Find where the given text appears and provide that cell's center as [x, y] coordinate. 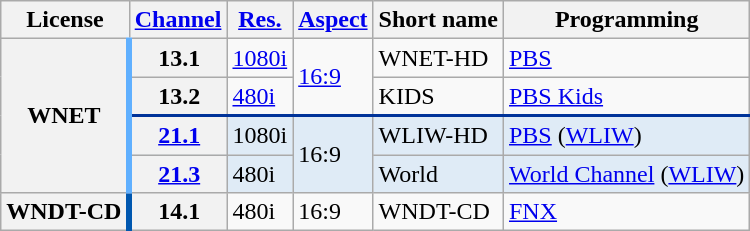
License [65, 20]
KIDS [438, 96]
WNET [65, 116]
Res. [260, 20]
21.1 [178, 136]
World [438, 173]
14.1 [178, 212]
13.2 [178, 96]
PBS Kids [626, 96]
Aspect [333, 20]
World Channel (WLIW) [626, 173]
Programming [626, 20]
Channel [178, 20]
FNX [626, 212]
PBS [626, 58]
13.1 [178, 58]
21.3 [178, 173]
WNET-HD [438, 58]
PBS (WLIW) [626, 136]
Short name [438, 20]
WLIW-HD [438, 136]
